Scan for the cell matching the given text and deliver its (X, Y) coordinate at center. 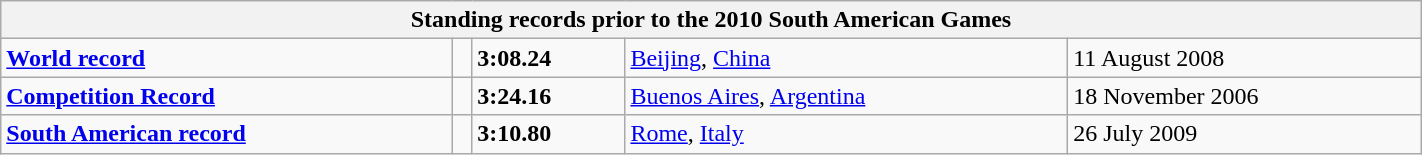
Standing records prior to the 2010 South American Games (711, 20)
Buenos Aires, Argentina (846, 96)
Rome, Italy (846, 134)
South American record (226, 134)
26 July 2009 (1245, 134)
3:08.24 (548, 58)
World record (226, 58)
Beijing, China (846, 58)
11 August 2008 (1245, 58)
3:10.80 (548, 134)
18 November 2006 (1245, 96)
3:24.16 (548, 96)
Competition Record (226, 96)
